Return [x, y] of the center of cell containing provided text 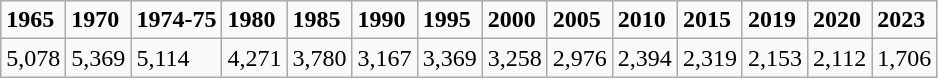
4,271 [254, 58]
1985 [320, 20]
2019 [774, 20]
2,112 [839, 58]
2005 [580, 20]
1970 [98, 20]
5,078 [34, 58]
3,369 [450, 58]
2015 [710, 20]
3,167 [384, 58]
2020 [839, 20]
1974-75 [176, 20]
2,394 [644, 58]
2,153 [774, 58]
3,780 [320, 58]
2023 [904, 20]
3,258 [514, 58]
5,369 [98, 58]
2,976 [580, 58]
2,319 [710, 58]
1965 [34, 20]
2000 [514, 20]
2010 [644, 20]
1,706 [904, 58]
1990 [384, 20]
1980 [254, 20]
1995 [450, 20]
5,114 [176, 58]
